Provide the [x, y] coordinate of the cell's center where the given text is located.  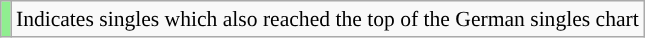
Indicates singles which also reached the top of the German singles chart [328, 19]
